Return (x, y) of the center of cell containing provided text 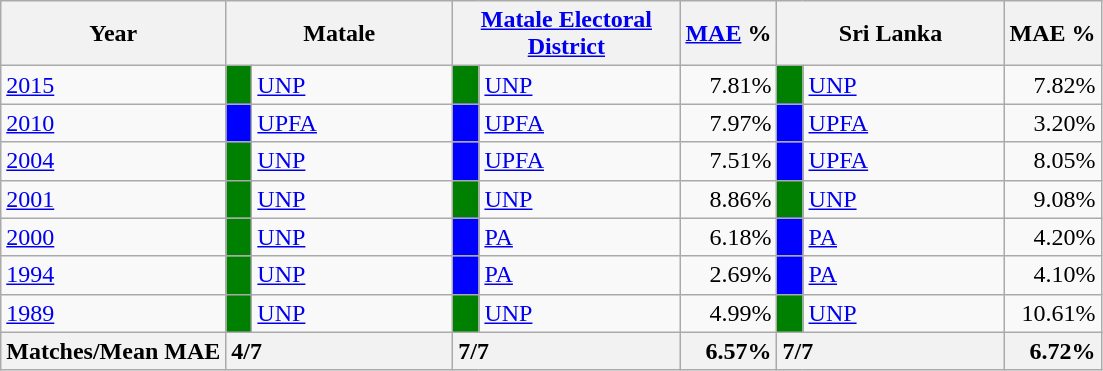
7.97% (728, 123)
4.10% (1052, 275)
Sri Lanka (890, 34)
2000 (114, 237)
7.51% (728, 161)
Matale (340, 34)
1989 (114, 313)
8.86% (728, 199)
4.20% (1052, 237)
1994 (114, 275)
Matale Electoral District (566, 34)
4/7 (340, 351)
3.20% (1052, 123)
6.57% (728, 351)
2001 (114, 199)
2010 (114, 123)
Year (114, 34)
10.61% (1052, 313)
2015 (114, 85)
4.99% (728, 313)
6.18% (728, 237)
7.81% (728, 85)
8.05% (1052, 161)
9.08% (1052, 199)
2.69% (728, 275)
Matches/Mean MAE (114, 351)
7.82% (1052, 85)
6.72% (1052, 351)
2004 (114, 161)
